Determine the (x, y) coordinate at the center of the cell enclosing the given text.  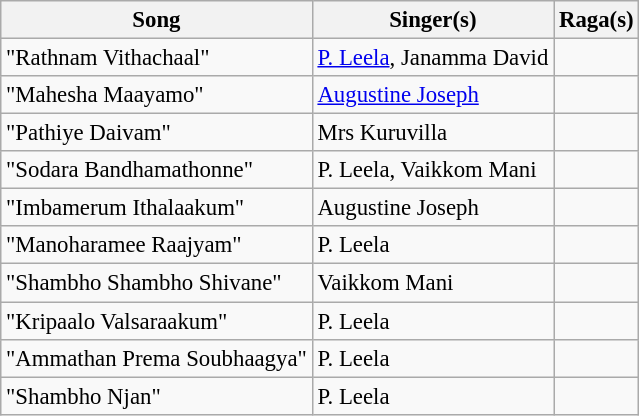
Raga(s) (596, 20)
"Kripaalo Valsaraakum" (156, 321)
"Ammathan Prema Soubhaagya" (156, 358)
"Sodara Bandhamathonne" (156, 170)
P. Leela, Vaikkom Mani (433, 170)
"Shambho Shambho Shivane" (156, 283)
"Shambho Njan" (156, 396)
Song (156, 20)
"Manoharamee Raajyam" (156, 245)
"Imbamerum Ithalaakum" (156, 208)
P. Leela, Janamma David (433, 58)
Mrs Kuruvilla (433, 133)
Singer(s) (433, 20)
"Mahesha Maayamo" (156, 95)
Vaikkom Mani (433, 283)
"Rathnam Vithachaal" (156, 58)
"Pathiye Daivam" (156, 133)
